Extract the (X, Y) coordinate from the center of the cell holding the provided text.  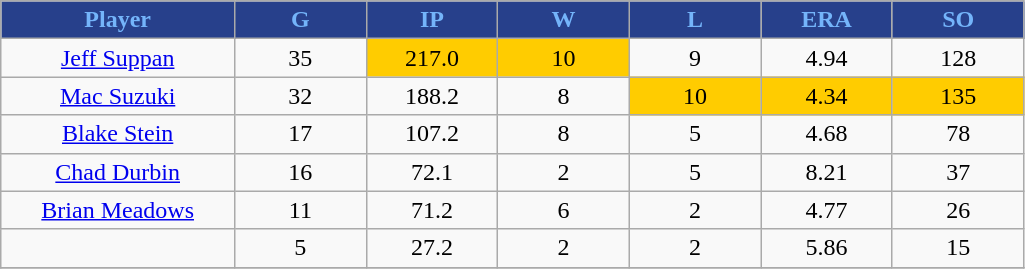
4.77 (827, 210)
5.86 (827, 248)
32 (301, 96)
Blake Stein (118, 134)
Chad Durbin (118, 172)
15 (958, 248)
11 (301, 210)
W (564, 20)
17 (301, 134)
217.0 (432, 58)
4.94 (827, 58)
78 (958, 134)
SO (958, 20)
G (301, 20)
8.21 (827, 172)
L (695, 20)
9 (695, 58)
35 (301, 58)
71.2 (432, 210)
72.1 (432, 172)
27.2 (432, 248)
4.68 (827, 134)
16 (301, 172)
Brian Meadows (118, 210)
37 (958, 172)
6 (564, 210)
188.2 (432, 96)
135 (958, 96)
26 (958, 210)
Mac Suzuki (118, 96)
107.2 (432, 134)
Player (118, 20)
4.34 (827, 96)
ERA (827, 20)
IP (432, 20)
128 (958, 58)
Jeff Suppan (118, 58)
